Return the (x, y) coordinate for the center point of the cell that contains the specified text.  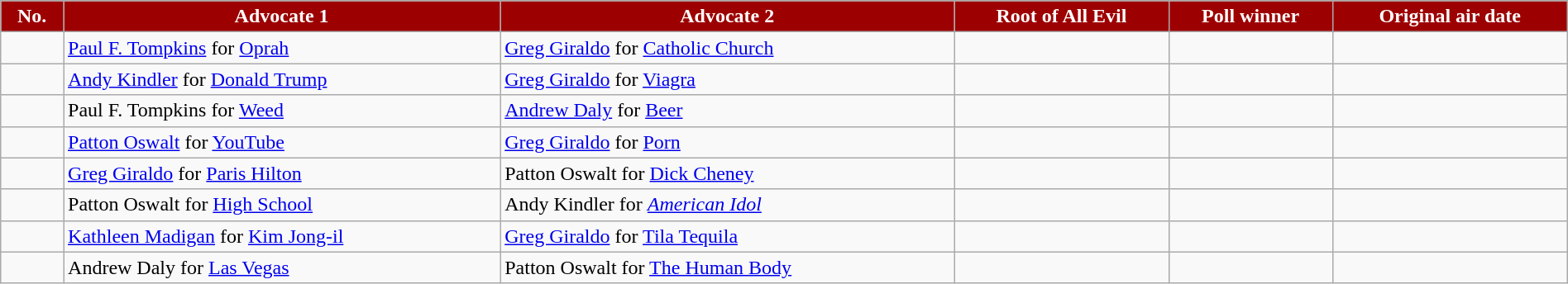
Greg Giraldo for Catholic Church (728, 48)
Greg Giraldo for Tila Tequila (728, 236)
Poll winner (1250, 17)
Kathleen Madigan for Kim Jong-il (282, 236)
Paul F. Tompkins for Oprah (282, 48)
Advocate 2 (728, 17)
Andrew Daly for Las Vegas (282, 267)
Patton Oswalt for The Human Body (728, 267)
Patton Oswalt for YouTube (282, 142)
Patton Oswalt for Dick Cheney (728, 173)
Root of All Evil (1062, 17)
Andrew Daly for Beer (728, 111)
Paul F. Tompkins for Weed (282, 111)
Andy Kindler for Donald Trump (282, 79)
No. (32, 17)
Greg Giraldo for Paris Hilton (282, 173)
Andy Kindler for American Idol (728, 205)
Greg Giraldo for Porn (728, 142)
Patton Oswalt for High School (282, 205)
Greg Giraldo for Viagra (728, 79)
Original air date (1450, 17)
Advocate 1 (282, 17)
